Search for the cell housing the specified text and yield its (x, y) center coordinate. 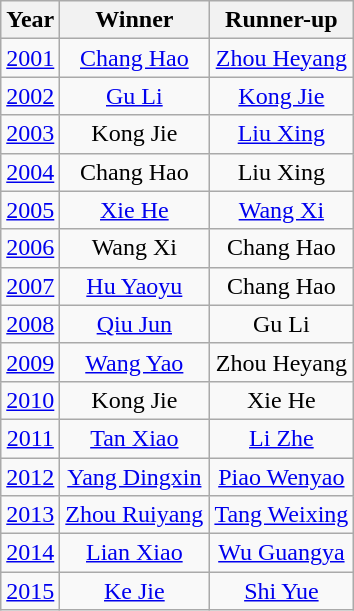
Zhou Ruiyang (134, 515)
Shi Yue (282, 591)
2003 (30, 134)
2012 (30, 477)
Winner (134, 20)
2006 (30, 248)
Lian Xiao (134, 553)
Li Zhe (282, 438)
2014 (30, 553)
Qiu Jun (134, 324)
Wang Yao (134, 362)
2008 (30, 324)
2005 (30, 210)
Wu Guangya (282, 553)
2007 (30, 286)
2011 (30, 438)
2002 (30, 96)
Hu Yaoyu (134, 286)
Runner-up (282, 20)
2010 (30, 400)
2009 (30, 362)
Piao Wenyao (282, 477)
2001 (30, 58)
Tan Xiao (134, 438)
Ke Jie (134, 591)
Yang Dingxin (134, 477)
2004 (30, 172)
Year (30, 20)
2013 (30, 515)
Tang Weixing (282, 515)
2015 (30, 591)
